Return the (X, Y) coordinate for the center point of the cell that contains the specified text.  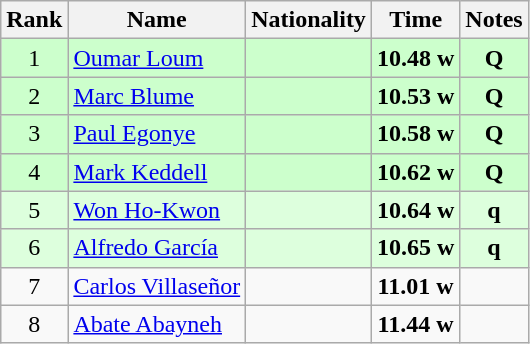
Rank (34, 20)
10.53 w (415, 96)
Notes (494, 20)
11.44 w (415, 324)
Marc Blume (157, 96)
6 (34, 248)
Nationality (309, 20)
10.64 w (415, 210)
2 (34, 96)
Won Ho-Kwon (157, 210)
Alfredo García (157, 248)
7 (34, 286)
10.48 w (415, 58)
Paul Egonye (157, 134)
Oumar Loum (157, 58)
Time (415, 20)
5 (34, 210)
10.65 w (415, 248)
Mark Keddell (157, 172)
3 (34, 134)
4 (34, 172)
Abate Abayneh (157, 324)
8 (34, 324)
Carlos Villaseñor (157, 286)
1 (34, 58)
10.58 w (415, 134)
10.62 w (415, 172)
11.01 w (415, 286)
Name (157, 20)
